Pinpoint the cell where the given text exists, returning its (x, y) midpoint coordinate. 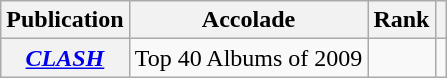
Accolade (248, 20)
Rank (402, 20)
Top 40 Albums of 2009 (248, 58)
CLASH (65, 58)
Publication (65, 20)
